Search for the cell housing the specified text and yield its (X, Y) center coordinate. 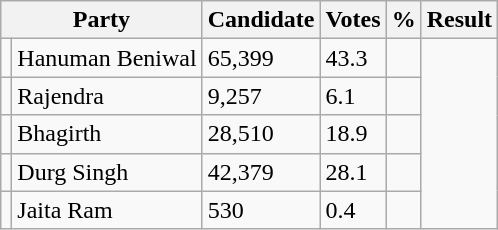
9,257 (261, 96)
65,399 (261, 58)
Result (459, 20)
6.1 (353, 96)
Rajendra (107, 96)
43.3 (353, 58)
0.4 (353, 210)
28.1 (353, 172)
Hanuman Beniwal (107, 58)
Jaita Ram (107, 210)
Party (102, 20)
Candidate (261, 20)
% (404, 20)
42,379 (261, 172)
Votes (353, 20)
18.9 (353, 134)
Bhagirth (107, 134)
28,510 (261, 134)
Durg Singh (107, 172)
530 (261, 210)
